Determine the [x, y] coordinate at the center of the cell enclosing the given text.  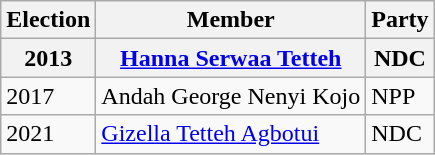
Party [400, 20]
NPP [400, 96]
Hanna Serwaa Tetteh [231, 58]
Andah George Nenyi Kojo [231, 96]
2021 [48, 134]
2017 [48, 96]
Gizella Tetteh Agbotui [231, 134]
Member [231, 20]
Election [48, 20]
2013 [48, 58]
